Pinpoint the cell where the given text exists, returning its [X, Y] midpoint coordinate. 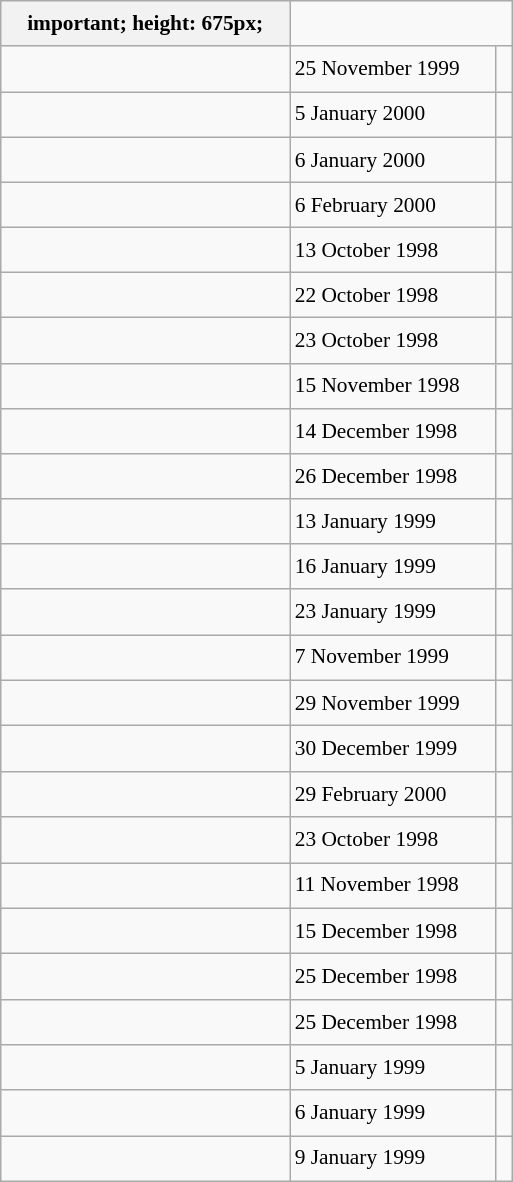
15 November 1998 [392, 386]
22 October 1998 [392, 296]
14 December 1998 [392, 430]
13 October 1998 [392, 250]
5 January 1999 [392, 1068]
29 November 1999 [392, 702]
11 November 1998 [392, 884]
7 November 1999 [392, 658]
6 February 2000 [392, 204]
important; height: 675px; [146, 24]
26 December 1998 [392, 476]
25 November 1999 [392, 68]
30 December 1999 [392, 748]
9 January 1999 [392, 1158]
23 January 1999 [392, 612]
29 February 2000 [392, 794]
15 December 1998 [392, 930]
6 January 2000 [392, 160]
16 January 1999 [392, 566]
13 January 1999 [392, 522]
6 January 1999 [392, 1112]
5 January 2000 [392, 114]
